Output the [x, y] coordinate of the center of the cell containing the given text.  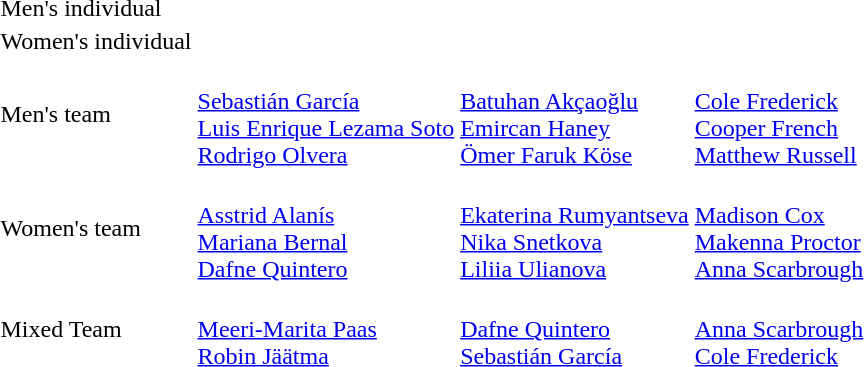
Batuhan AkçaoğluEmircan HaneyÖmer Faruk Köse [575, 114]
Sebastián GarcíaLuis Enrique Lezama SotoRodrigo Olvera [326, 114]
Asstrid AlanísMariana BernalDafne Quintero [326, 228]
Ekaterina RumyantsevaNika SnetkovaLiliia Ulianova [575, 228]
